Provide the (X, Y) coordinate of the cell's center where the given text is located.  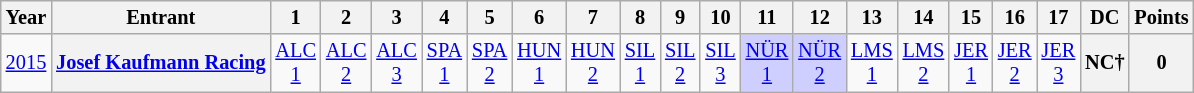
2015 (26, 63)
SIL2 (680, 63)
NC† (1104, 63)
4 (444, 17)
NÜR1 (768, 63)
7 (593, 17)
DC (1104, 17)
NÜR2 (820, 63)
Entrant (160, 17)
9 (680, 17)
SPA2 (490, 63)
HUN1 (539, 63)
1 (295, 17)
SIL3 (720, 63)
ALC3 (396, 63)
JER3 (1058, 63)
15 (971, 17)
13 (872, 17)
14 (924, 17)
10 (720, 17)
0 (1161, 63)
JER2 (1015, 63)
LMS1 (872, 63)
Josef Kaufmann Racing (160, 63)
ALC1 (295, 63)
2 (346, 17)
SIL1 (640, 63)
8 (640, 17)
5 (490, 17)
Points (1161, 17)
LMS2 (924, 63)
3 (396, 17)
12 (820, 17)
16 (1015, 17)
HUN2 (593, 63)
SPA1 (444, 63)
11 (768, 17)
17 (1058, 17)
JER1 (971, 63)
6 (539, 17)
ALC2 (346, 63)
Year (26, 17)
